Detect which cell encompasses the target text, then output its [x, y] center coordinate. 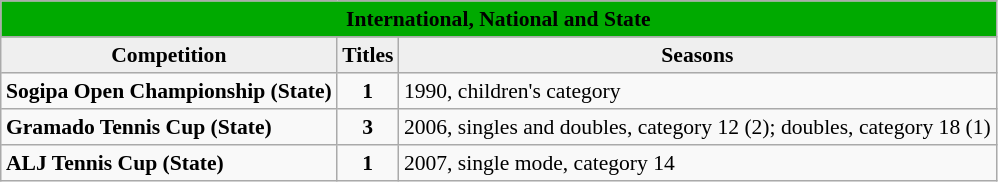
2007, single mode, category 14 [698, 163]
Sogipa Open Championship (State) [169, 91]
International, National and State [498, 19]
Gramado Tennis Cup (State) [169, 127]
Competition [169, 55]
1990, children's category [698, 91]
ALJ Tennis Cup (State) [169, 163]
Seasons [698, 55]
2006, singles and doubles, category 12 (2); doubles, category 18 (1) [698, 127]
Titles [368, 55]
3 [368, 127]
